Search for the cell housing the specified text and yield its [X, Y] center coordinate. 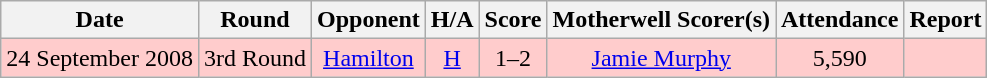
Opponent [369, 20]
Hamilton [369, 58]
Motherwell Scorer(s) [662, 20]
Score [513, 20]
24 September 2008 [100, 58]
1–2 [513, 58]
5,590 [840, 58]
H [452, 58]
Attendance [840, 20]
H/A [452, 20]
Date [100, 20]
3rd Round [254, 58]
Round [254, 20]
Report [946, 20]
Jamie Murphy [662, 58]
